Capture the cell that displays the provided text and extract its [X, Y] central coordinate. 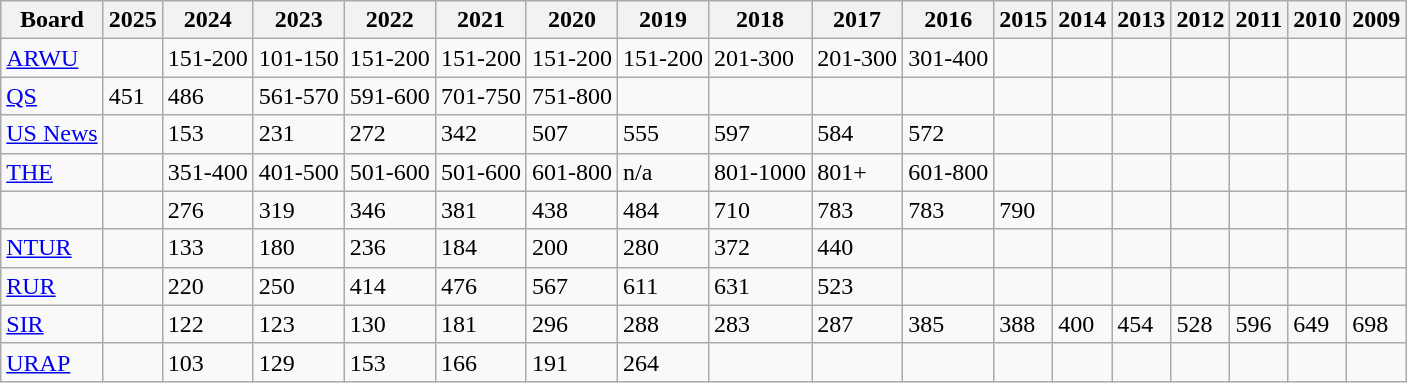
2016 [948, 20]
476 [480, 286]
591-600 [390, 96]
2011 [1259, 20]
184 [480, 248]
2017 [858, 20]
231 [298, 134]
130 [390, 324]
2015 [1024, 20]
133 [208, 248]
2025 [132, 20]
THE [52, 172]
710 [760, 210]
486 [208, 96]
2010 [1318, 20]
555 [662, 134]
2023 [298, 20]
561-570 [298, 96]
QS [52, 96]
191 [572, 362]
2022 [390, 20]
507 [572, 134]
451 [132, 96]
288 [662, 324]
528 [1200, 324]
698 [1376, 324]
Board [52, 20]
SIR [52, 324]
2014 [1082, 20]
440 [858, 248]
701-750 [480, 96]
101-150 [298, 58]
790 [1024, 210]
388 [1024, 324]
346 [390, 210]
166 [480, 362]
401-500 [298, 172]
2020 [572, 20]
611 [662, 286]
122 [208, 324]
751-800 [572, 96]
2019 [662, 20]
200 [572, 248]
2013 [1142, 20]
438 [572, 210]
572 [948, 134]
584 [858, 134]
236 [390, 248]
319 [298, 210]
220 [208, 286]
649 [1318, 324]
2021 [480, 20]
276 [208, 210]
372 [760, 248]
801-1000 [760, 172]
283 [760, 324]
400 [1082, 324]
URAP [52, 362]
381 [480, 210]
523 [858, 286]
2009 [1376, 20]
272 [390, 134]
567 [572, 286]
342 [480, 134]
ARWU [52, 58]
2012 [1200, 20]
2024 [208, 20]
351-400 [208, 172]
385 [948, 324]
2018 [760, 20]
NTUR [52, 248]
454 [1142, 324]
n/a [662, 172]
103 [208, 362]
US News [52, 134]
180 [298, 248]
129 [298, 362]
287 [858, 324]
123 [298, 324]
264 [662, 362]
301-400 [948, 58]
414 [390, 286]
484 [662, 210]
597 [760, 134]
631 [760, 286]
801+ [858, 172]
596 [1259, 324]
250 [298, 286]
296 [572, 324]
181 [480, 324]
280 [662, 248]
RUR [52, 286]
